Identify which cell holds the provided text, then report its (X, Y) central coordinate. 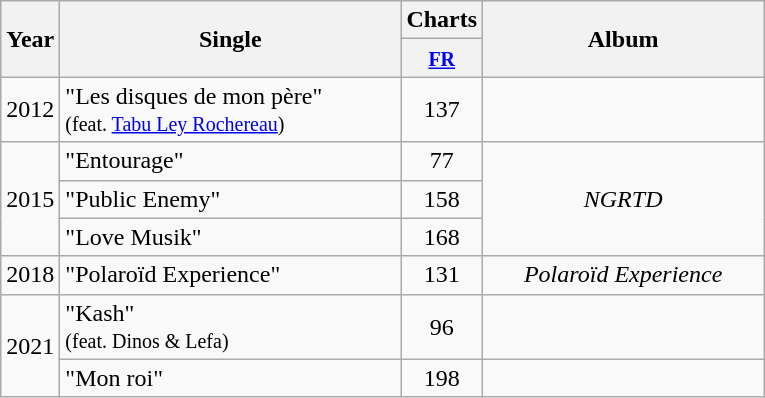
"Love Musik" (230, 237)
96 (442, 326)
Album (624, 39)
2018 (30, 275)
198 (442, 378)
131 (442, 275)
FR (442, 58)
Single (230, 39)
2021 (30, 346)
NGRTD (624, 199)
Polaroïd Experience (624, 275)
Charts (442, 20)
137 (442, 110)
"Entourage" (230, 161)
"Kash" (feat. Dinos & Lefa) (230, 326)
"Mon roi" (230, 378)
2015 (30, 199)
77 (442, 161)
"Les disques de mon père" (feat. Tabu Ley Rochereau) (230, 110)
"Public Enemy" (230, 199)
"Polaroïd Experience" (230, 275)
158 (442, 199)
Year (30, 39)
2012 (30, 110)
168 (442, 237)
